Return [X, Y] of the center of cell containing provided text 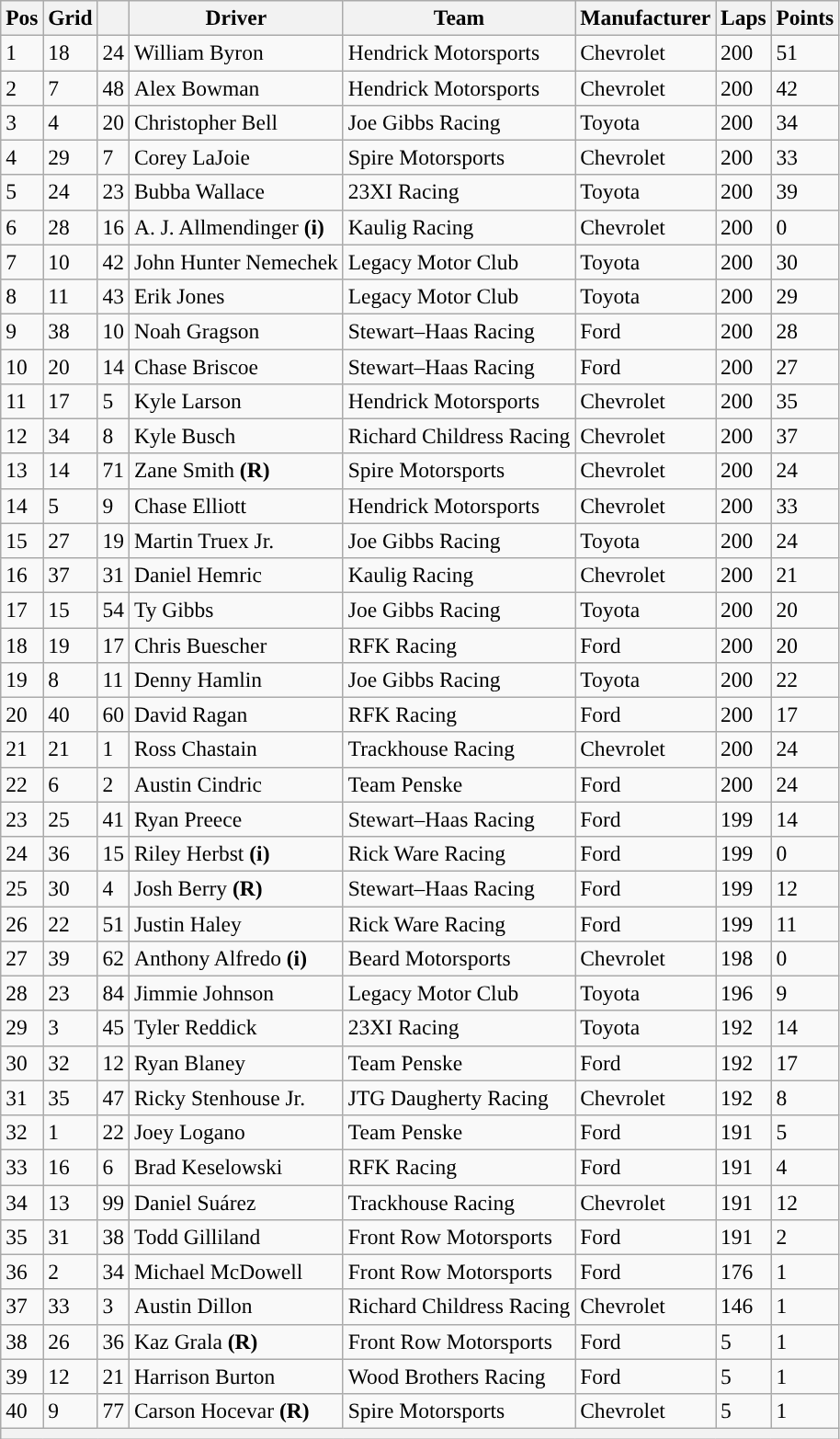
Laps [744, 17]
45 [113, 1028]
Todd Gilliland [235, 1237]
62 [113, 958]
Pos [22, 17]
196 [744, 993]
Beard Motorsports [459, 958]
Driver [235, 17]
Erik Jones [235, 296]
Bubba Wallace [235, 192]
Martin Truex Jr. [235, 541]
William Byron [235, 52]
Austin Cindric [235, 784]
Chase Elliott [235, 506]
Ryan Preece [235, 819]
48 [113, 87]
David Ragan [235, 714]
Kyle Busch [235, 436]
Harrison Burton [235, 1376]
Points [805, 17]
Christopher Bell [235, 122]
JTG Daugherty Racing [459, 1098]
Michael McDowell [235, 1272]
54 [113, 610]
A. J. Allmendinger (i) [235, 227]
Joey Logano [235, 1132]
71 [113, 471]
Grid [70, 17]
Carson Hocevar (R) [235, 1410]
John Hunter Nemechek [235, 262]
60 [113, 714]
Justin Haley [235, 923]
Zane Smith (R) [235, 471]
Josh Berry (R) [235, 888]
41 [113, 819]
Daniel Hemric [235, 575]
47 [113, 1098]
Wood Brothers Racing [459, 1376]
84 [113, 993]
Alex Bowman [235, 87]
Ricky Stenhouse Jr. [235, 1098]
146 [744, 1307]
Corey LaJoie [235, 157]
Ty Gibbs [235, 610]
Chris Buescher [235, 645]
Noah Gragson [235, 331]
Jimmie Johnson [235, 993]
Manufacturer [645, 17]
Ross Chastain [235, 749]
Daniel Suárez [235, 1202]
Denny Hamlin [235, 680]
Team [459, 17]
176 [744, 1272]
Chase Briscoe [235, 366]
Kaz Grala (R) [235, 1342]
99 [113, 1202]
198 [744, 958]
Kyle Larson [235, 401]
77 [113, 1410]
Riley Herbst (i) [235, 853]
Ryan Blaney [235, 1063]
Tyler Reddick [235, 1028]
Anthony Alfredo (i) [235, 958]
43 [113, 296]
Austin Dillon [235, 1307]
Brad Keselowski [235, 1167]
